Extract the (X, Y) coordinate from the center of the cell holding the provided text.  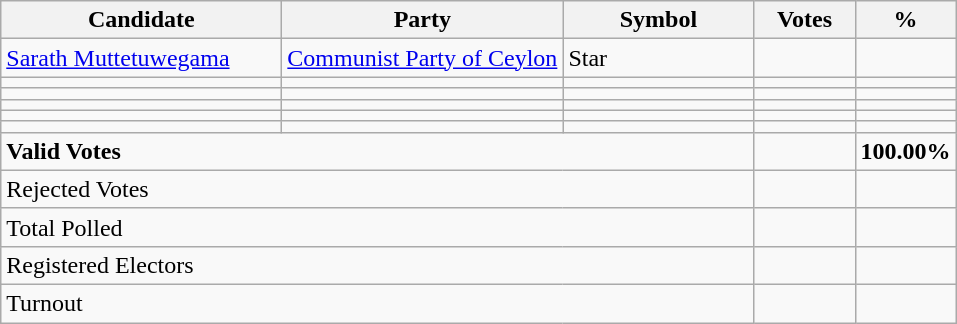
Turnout (378, 303)
Votes (804, 20)
Sarath Muttetuwegama (142, 58)
Total Polled (378, 227)
100.00% (906, 151)
% (906, 20)
Symbol (658, 20)
Registered Electors (378, 265)
Communist Party of Ceylon (422, 58)
Party (422, 20)
Rejected Votes (378, 189)
Star (658, 58)
Candidate (142, 20)
Valid Votes (378, 151)
